From the cell containing the given text, extract its center point as (X, Y) coordinate. 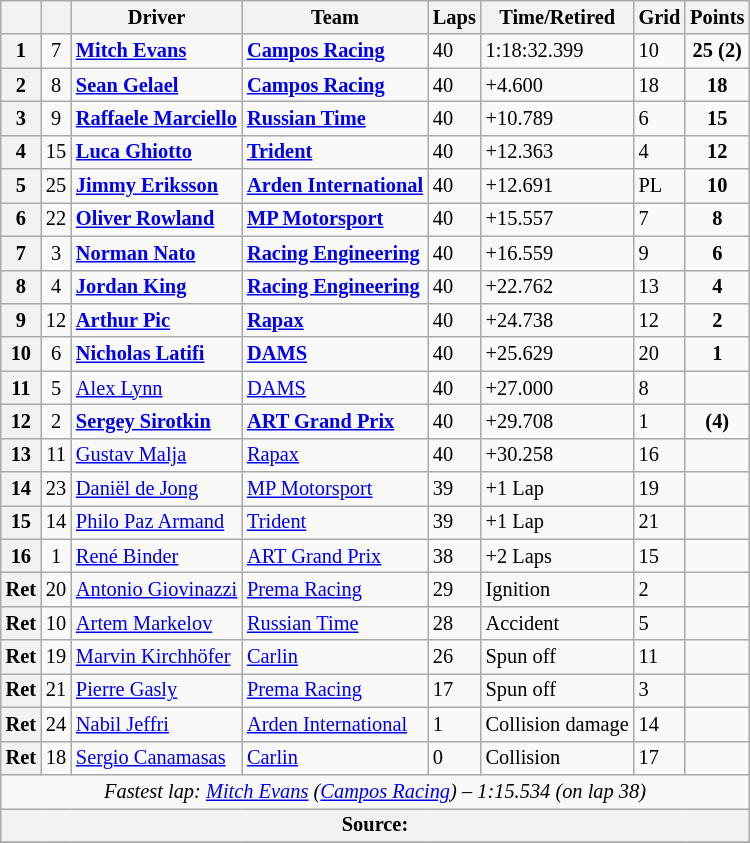
Team (335, 17)
22 (56, 219)
+25.629 (558, 354)
25 (2) (717, 51)
Alex Lynn (156, 388)
+30.258 (558, 455)
+24.738 (558, 320)
Norman Nato (156, 253)
Antonio Giovinazzi (156, 589)
Sean Gelael (156, 85)
24 (56, 724)
Fastest lap: Mitch Evans (Campos Racing) – 1:15.534 (on lap 38) (376, 791)
+2 Laps (558, 556)
+12.363 (558, 152)
Gustav Malja (156, 455)
+4.600 (558, 85)
Luca Ghiotto (156, 152)
Jimmy Eriksson (156, 186)
+12.691 (558, 186)
Nabil Jeffri (156, 724)
René Binder (156, 556)
+15.557 (558, 219)
Jordan King (156, 287)
(4) (717, 421)
Laps (454, 17)
Grid (660, 17)
0 (454, 758)
26 (454, 657)
Sergey Sirotkin (156, 421)
Arthur Pic (156, 320)
Daniël de Jong (156, 489)
Artem Markelov (156, 623)
Collision (558, 758)
Source: (376, 825)
Nicholas Latifi (156, 354)
Ignition (558, 589)
+27.000 (558, 388)
+16.559 (558, 253)
PL (660, 186)
+10.789 (558, 118)
Collision damage (558, 724)
29 (454, 589)
1:18:32.399 (558, 51)
Time/Retired (558, 17)
28 (454, 623)
25 (56, 186)
38 (454, 556)
+22.762 (558, 287)
+29.708 (558, 421)
23 (56, 489)
Oliver Rowland (156, 219)
Philo Paz Armand (156, 522)
Sergio Canamasas (156, 758)
Marvin Kirchhöfer (156, 657)
Accident (558, 623)
Mitch Evans (156, 51)
Pierre Gasly (156, 690)
Driver (156, 17)
Points (717, 17)
Raffaele Marciello (156, 118)
